From the cell containing the given text, extract its center point as (X, Y) coordinate. 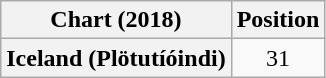
31 (278, 58)
Position (278, 20)
Iceland (Plötutíóindi) (116, 58)
Chart (2018) (116, 20)
